Return the [x, y] coordinate for the center point of the cell that contains the specified text.  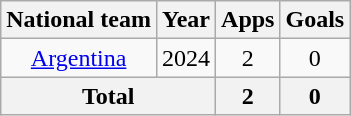
Total [108, 96]
2024 [186, 58]
Argentina [79, 58]
National team [79, 20]
Apps [248, 20]
Goals [315, 20]
Year [186, 20]
